Output the [X, Y] coordinate of the center of the cell containing the given text.  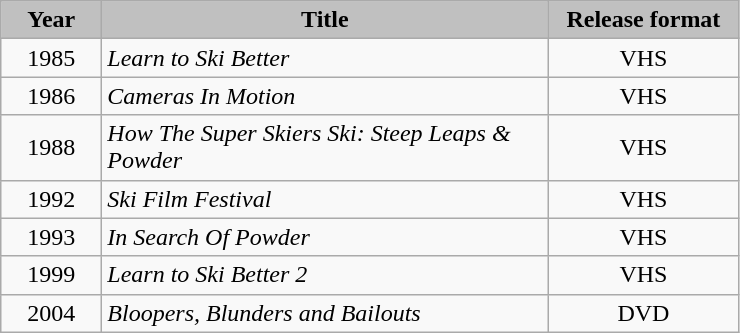
1999 [52, 275]
1993 [52, 237]
2004 [52, 313]
Ski Film Festival [325, 199]
1992 [52, 199]
Cameras In Motion [325, 96]
In Search Of Powder [325, 237]
Bloopers, Blunders and Bailouts [325, 313]
Title [325, 20]
Release format [644, 20]
DVD [644, 313]
1988 [52, 148]
Learn to Ski Better 2 [325, 275]
How The Super Skiers Ski: Steep Leaps & Powder [325, 148]
1986 [52, 96]
1985 [52, 58]
Year [52, 20]
Learn to Ski Better [325, 58]
